Scan for the cell matching the given text and deliver its (X, Y) coordinate at center. 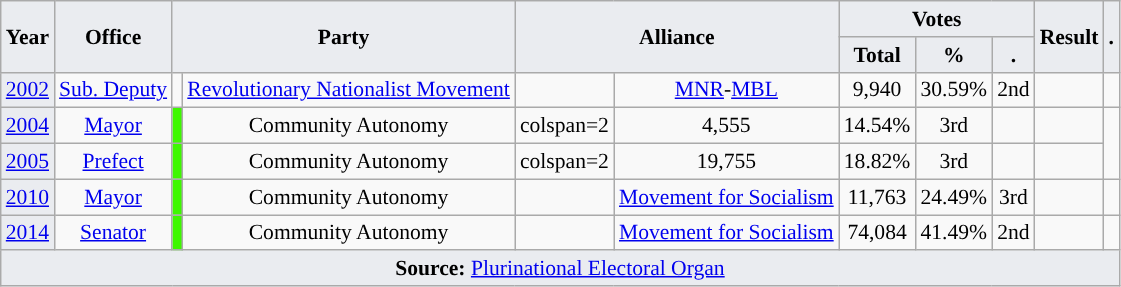
9,940 (878, 90)
Senator (113, 233)
Source: Plurinational Electoral Organ (560, 269)
Total (878, 55)
18.82% (878, 162)
MNR-MBL (726, 90)
2002 (28, 90)
74,084 (878, 233)
Result (1070, 36)
Alliance (677, 36)
41.49% (954, 233)
30.59% (954, 90)
Party (344, 36)
2005 (28, 162)
Year (28, 36)
24.49% (954, 197)
14.54% (878, 126)
Votes (937, 19)
4,555 (726, 126)
19,755 (726, 162)
Sub. Deputy (113, 90)
2010 (28, 197)
11,763 (878, 197)
2014 (28, 233)
Revolutionary Nationalist Movement (348, 90)
Prefect (113, 162)
% (954, 55)
2004 (28, 126)
Office (113, 36)
